Capture the cell that displays the provided text and extract its (x, y) central coordinate. 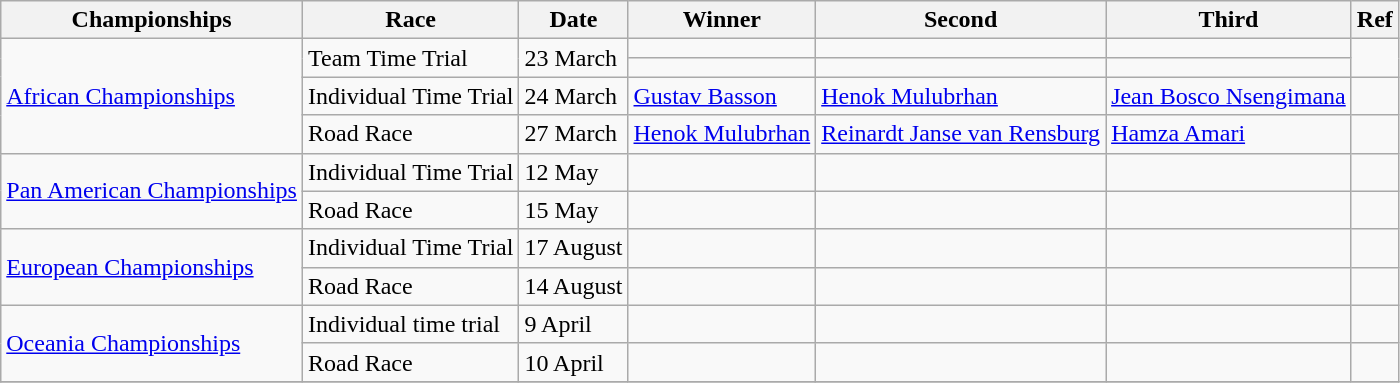
Second (961, 20)
14 August (574, 286)
27 March (574, 134)
Individual time trial (410, 324)
Team Time Trial (410, 58)
9 April (574, 324)
Winner (722, 20)
Gustav Basson (722, 96)
Pan American Championships (152, 191)
Championships (152, 20)
Oceania Championships (152, 343)
10 April (574, 362)
Race (410, 20)
15 May (574, 210)
Ref (1374, 20)
Third (1229, 20)
24 March (574, 96)
Date (574, 20)
Reinardt Janse van Rensburg (961, 134)
17 August (574, 248)
Hamza Amari (1229, 134)
Jean Bosco Nsengimana (1229, 96)
European Championships (152, 267)
23 March (574, 58)
African Championships (152, 96)
12 May (574, 172)
